Identify which cell holds the provided text, then report its (x, y) central coordinate. 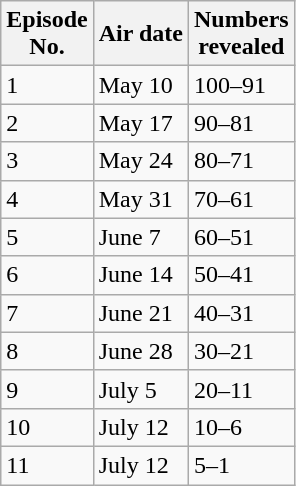
5 (47, 237)
50–41 (241, 275)
9 (47, 389)
60–51 (241, 237)
70–61 (241, 199)
June 21 (140, 313)
11 (47, 465)
June 28 (140, 351)
30–21 (241, 351)
2 (47, 123)
4 (47, 199)
5–1 (241, 465)
10–6 (241, 427)
40–31 (241, 313)
7 (47, 313)
July 5 (140, 389)
May 31 (140, 199)
June 14 (140, 275)
EpisodeNo. (47, 34)
Numbersrevealed (241, 34)
1 (47, 85)
6 (47, 275)
May 10 (140, 85)
May 24 (140, 161)
100–91 (241, 85)
3 (47, 161)
May 17 (140, 123)
10 (47, 427)
8 (47, 351)
20–11 (241, 389)
June 7 (140, 237)
Air date (140, 34)
80–71 (241, 161)
90–81 (241, 123)
